Find where the given text appears and provide that cell's center as (x, y) coordinate. 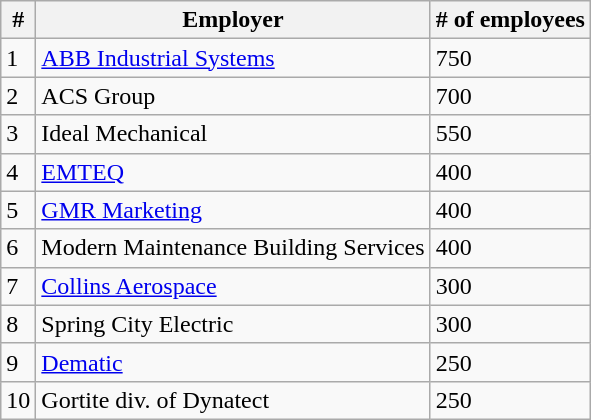
ACS Group (233, 96)
Collins Aerospace (233, 286)
5 (18, 210)
4 (18, 172)
750 (510, 58)
GMR Marketing (233, 210)
# (18, 20)
3 (18, 134)
9 (18, 362)
6 (18, 248)
ABB Industrial Systems (233, 58)
Modern Maintenance Building Services (233, 248)
700 (510, 96)
EMTEQ (233, 172)
7 (18, 286)
Dematic (233, 362)
Spring City Electric (233, 324)
10 (18, 400)
# of employees (510, 20)
1 (18, 58)
550 (510, 134)
8 (18, 324)
2 (18, 96)
Employer (233, 20)
Gortite div. of Dynatect (233, 400)
Ideal Mechanical (233, 134)
